Locate the cell with the specified text and output its (x, y) center coordinate. 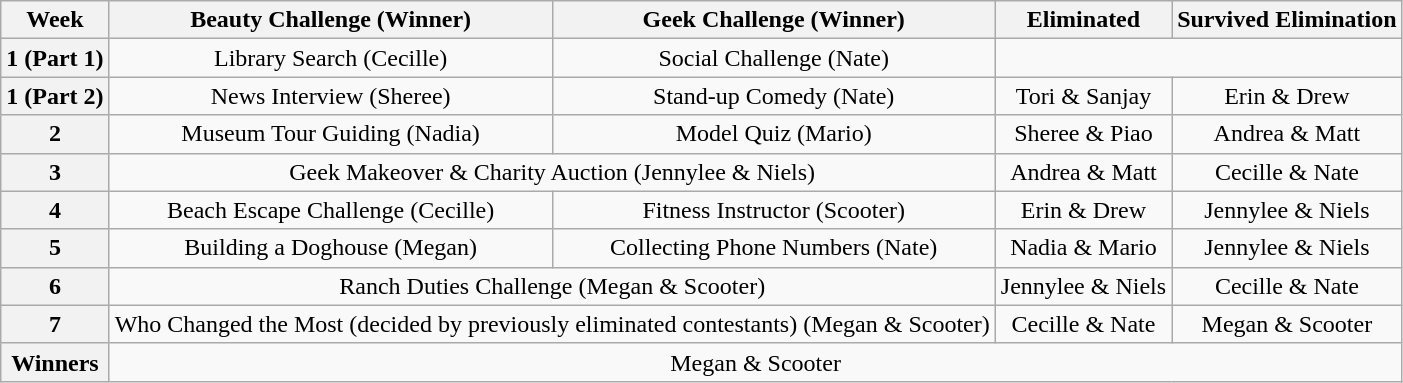
Model Quiz (Mario) (774, 134)
Social Challenge (Nate) (774, 58)
3 (55, 172)
Museum Tour Guiding (Nadia) (330, 134)
4 (55, 210)
5 (55, 248)
Winners (55, 362)
7 (55, 324)
Fitness Instructor (Scooter) (774, 210)
Who Changed the Most (decided by previously eliminated contestants) (Megan & Scooter) (552, 324)
Ranch Duties Challenge (Megan & Scooter) (552, 286)
Building a Doghouse (Megan) (330, 248)
2 (55, 134)
1 (Part 2) (55, 96)
News Interview (Sheree) (330, 96)
Beauty Challenge (Winner) (330, 20)
Geek Makeover & Charity Auction (Jennylee & Niels) (552, 172)
Nadia & Mario (1083, 248)
Tori & Sanjay (1083, 96)
1 (Part 1) (55, 58)
Week (55, 20)
6 (55, 286)
Eliminated (1083, 20)
Beach Escape Challenge (Cecille) (330, 210)
Stand-up Comedy (Nate) (774, 96)
Geek Challenge (Winner) (774, 20)
Sheree & Piao (1083, 134)
Collecting Phone Numbers (Nate) (774, 248)
Survived Elimination (1287, 20)
Library Search (Cecille) (330, 58)
